Return the [x, y] coordinate for the center point of the cell that contains the specified text.  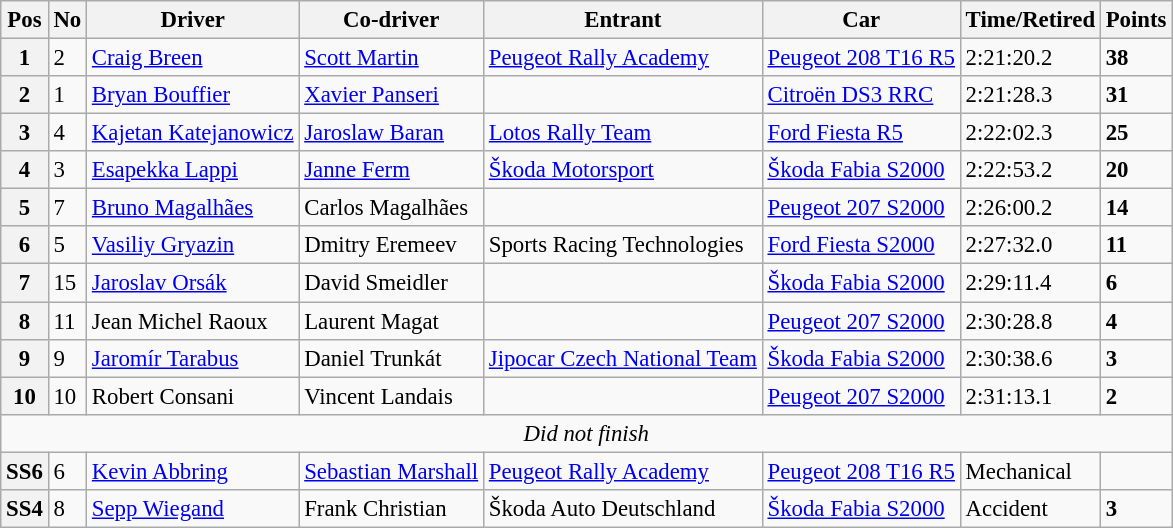
2:22:53.2 [1030, 170]
Co-driver [392, 20]
Car [861, 20]
38 [1136, 58]
20 [1136, 170]
Vincent Landais [392, 396]
Scott Martin [392, 58]
Bryan Bouffier [193, 95]
14 [1136, 208]
Craig Breen [193, 58]
Daniel Trunkát [392, 358]
Laurent Magat [392, 321]
Vasiliy Gryazin [193, 245]
Škoda Motorsport [622, 170]
Robert Consani [193, 396]
Accident [1030, 509]
Mechanical [1030, 471]
Kevin Abbring [193, 471]
Carlos Magalhães [392, 208]
Jean Michel Raoux [193, 321]
2:22:02.3 [1030, 133]
2:31:13.1 [1030, 396]
Ford Fiesta R5 [861, 133]
Citroën DS3 RRC [861, 95]
15 [67, 283]
David Smeidler [392, 283]
2:30:28.8 [1030, 321]
Kajetan Katejanowicz [193, 133]
Points [1136, 20]
No [67, 20]
SS6 [24, 471]
Janne Ferm [392, 170]
Did not finish [586, 433]
Sebastian Marshall [392, 471]
Entrant [622, 20]
25 [1136, 133]
Bruno Magalhães [193, 208]
Jaroslaw Baran [392, 133]
31 [1136, 95]
SS4 [24, 509]
Sepp Wiegand [193, 509]
2:21:20.2 [1030, 58]
2:29:11.4 [1030, 283]
Škoda Auto Deutschland [622, 509]
Xavier Panseri [392, 95]
Jipocar Czech National Team [622, 358]
2:21:28.3 [1030, 95]
Driver [193, 20]
Dmitry Eremeev [392, 245]
Lotos Rally Team [622, 133]
2:26:00.2 [1030, 208]
2:27:32.0 [1030, 245]
Frank Christian [392, 509]
Esapekka Lappi [193, 170]
Jaromír Tarabus [193, 358]
Sports Racing Technologies [622, 245]
Jaroslav Orsák [193, 283]
Ford Fiesta S2000 [861, 245]
Pos [24, 20]
2:30:38.6 [1030, 358]
Time/Retired [1030, 20]
